Find where the given text appears and provide that cell's center as [X, Y] coordinate. 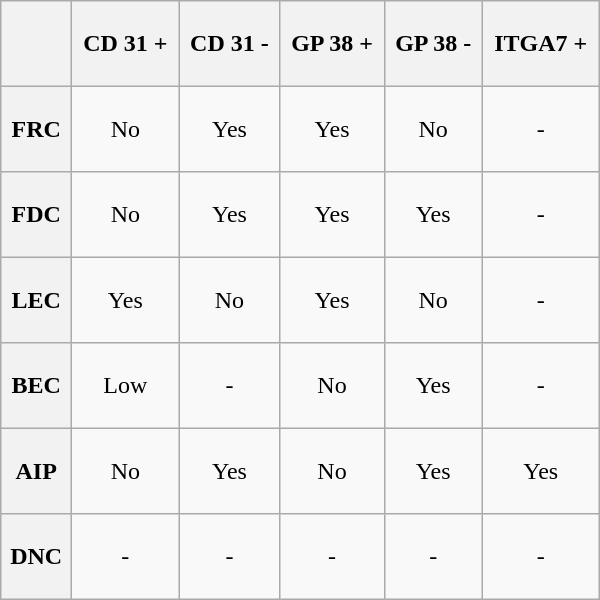
GP 38 + [332, 44]
Low [126, 386]
DNC [36, 557]
CD 31 - [230, 44]
CD 31 + [126, 44]
AIP [36, 471]
LEC [36, 300]
FDC [36, 215]
ITGA7 + [540, 44]
BEC [36, 386]
FRC [36, 129]
GP 38 - [433, 44]
